From the cell containing the given text, extract its center point as [x, y] coordinate. 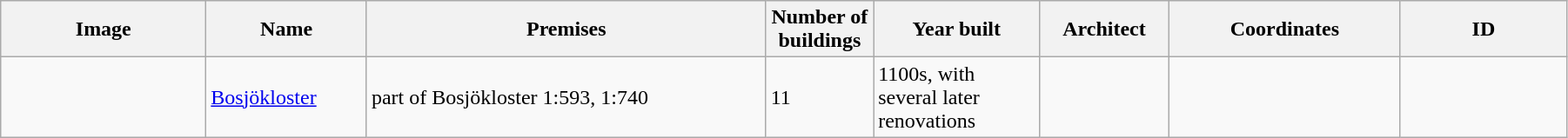
11 [820, 97]
Year built [957, 30]
part of Bosjökloster 1:593, 1:740 [566, 97]
Number ofbuildings [820, 30]
Bosjökloster [287, 97]
Coordinates [1284, 30]
Premises [566, 30]
Image [104, 30]
Name [287, 30]
Architect [1105, 30]
1100s, with several later renovations [957, 97]
ID [1483, 30]
